Determine the [X, Y] coordinate at the center of the cell enclosing the given text.  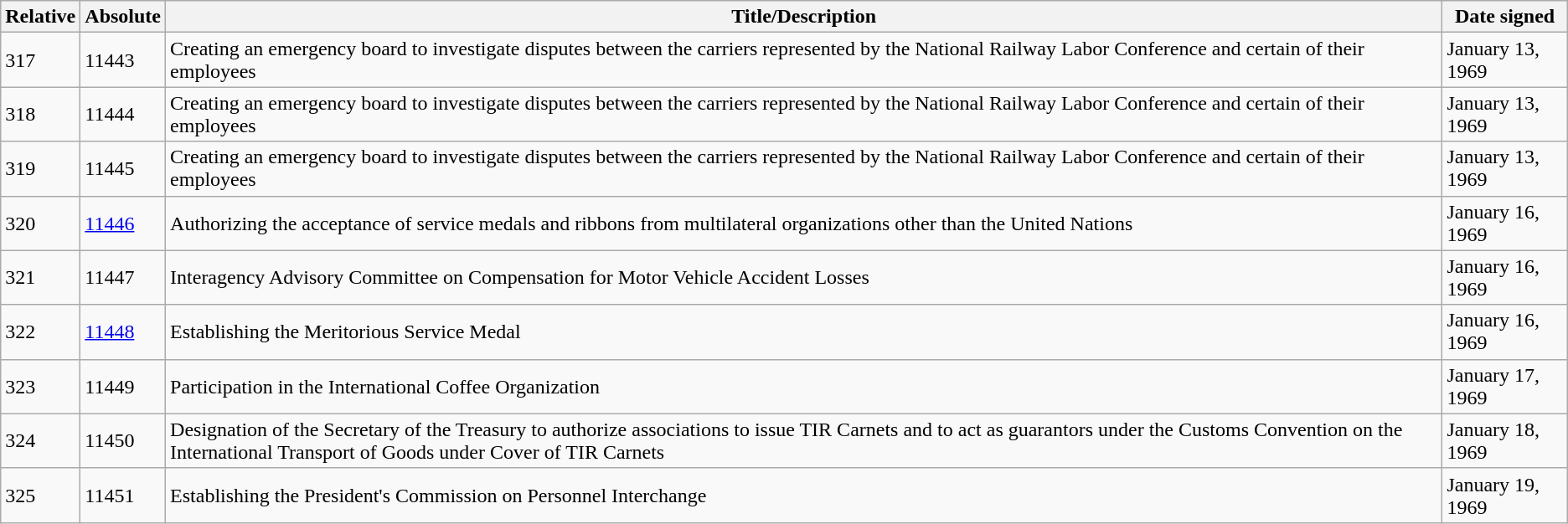
January 18, 1969 [1504, 440]
Interagency Advisory Committee on Compensation for Motor Vehicle Accident Losses [804, 278]
January 19, 1969 [1504, 496]
Date signed [1504, 17]
11444 [123, 114]
11443 [123, 60]
318 [40, 114]
11445 [123, 169]
11446 [123, 223]
11450 [123, 440]
11451 [123, 496]
321 [40, 278]
Relative [40, 17]
322 [40, 331]
11449 [123, 387]
Establishing the President's Commission on Personnel Interchange [804, 496]
Participation in the International Coffee Organization [804, 387]
Absolute [123, 17]
320 [40, 223]
317 [40, 60]
Authorizing the acceptance of service medals and ribbons from multilateral organizations other than the United Nations [804, 223]
11448 [123, 331]
324 [40, 440]
January 17, 1969 [1504, 387]
325 [40, 496]
319 [40, 169]
Title/Description [804, 17]
Establishing the Meritorious Service Medal [804, 331]
323 [40, 387]
11447 [123, 278]
